Determine the [X, Y] coordinate at the center of the cell enclosing the given text.  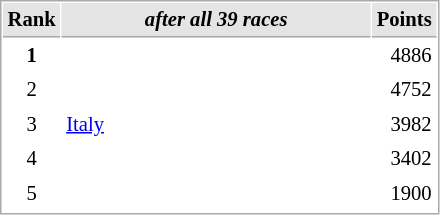
after all 39 races [216, 20]
4752 [404, 90]
1 [32, 56]
1900 [404, 194]
5 [32, 194]
3 [32, 124]
Italy [216, 124]
4 [32, 158]
Points [404, 20]
Rank [32, 20]
3402 [404, 158]
2 [32, 90]
3982 [404, 124]
4886 [404, 56]
